Identify which cell holds the provided text, then report its [X, Y] central coordinate. 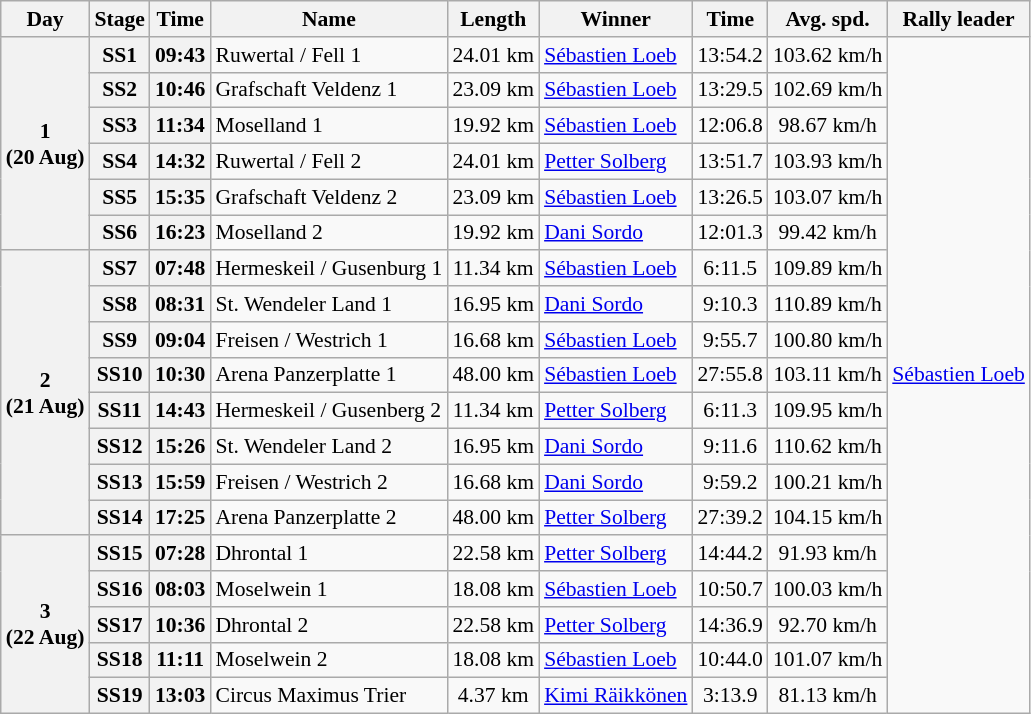
Stage [119, 19]
14:43 [180, 411]
Moselwein 1 [328, 589]
SS7 [119, 269]
SS8 [119, 304]
9:55.7 [730, 340]
Grafschaft Veldenz 2 [328, 197]
07:48 [180, 269]
10:30 [180, 375]
Day [46, 19]
09:43 [180, 55]
104.15 km/h [828, 518]
SS5 [119, 197]
SS3 [119, 126]
10:36 [180, 625]
12:01.3 [730, 233]
SS2 [119, 90]
16:23 [180, 233]
9:10.3 [730, 304]
Rally leader [958, 19]
99.42 km/h [828, 233]
81.13 km/h [828, 696]
08:03 [180, 589]
SS9 [119, 340]
10:50.7 [730, 589]
Arena Panzerplatte 1 [328, 375]
Freisen / Westrich 1 [328, 340]
102.69 km/h [828, 90]
4.37 km [493, 696]
Arena Panzerplatte 2 [328, 518]
10:46 [180, 90]
Grafschaft Veldenz 1 [328, 90]
Moselland 1 [328, 126]
100.21 km/h [828, 482]
SS1 [119, 55]
Avg. spd. [828, 19]
Length [493, 19]
101.07 km/h [828, 660]
SS13 [119, 482]
92.70 km/h [828, 625]
110.89 km/h [828, 304]
27:55.8 [730, 375]
Freisen / Westrich 2 [328, 482]
13:51.7 [730, 162]
SS14 [119, 518]
Moselland 2 [328, 233]
13:03 [180, 696]
109.95 km/h [828, 411]
10:44.0 [730, 660]
91.93 km/h [828, 554]
103.11 km/h [828, 375]
14:32 [180, 162]
11:11 [180, 660]
9:59.2 [730, 482]
13:54.2 [730, 55]
100.80 km/h [828, 340]
12:06.8 [730, 126]
103.07 km/h [828, 197]
103.93 km/h [828, 162]
110.62 km/h [828, 447]
14:44.2 [730, 554]
27:39.2 [730, 518]
13:26.5 [730, 197]
SS19 [119, 696]
11:34 [180, 126]
98.67 km/h [828, 126]
15:35 [180, 197]
SS12 [119, 447]
SS11 [119, 411]
6:11.5 [730, 269]
15:26 [180, 447]
SS18 [119, 660]
13:29.5 [730, 90]
Winner [616, 19]
3(22 Aug) [46, 625]
Dhrontal 1 [328, 554]
3:13.9 [730, 696]
109.89 km/h [828, 269]
SS10 [119, 375]
09:04 [180, 340]
Hermeskeil / Gusenburg 1 [328, 269]
08:31 [180, 304]
2(21 Aug) [46, 394]
SS15 [119, 554]
SS4 [119, 162]
Ruwertal / Fell 1 [328, 55]
6:11.3 [730, 411]
9:11.6 [730, 447]
17:25 [180, 518]
St. Wendeler Land 1 [328, 304]
SS6 [119, 233]
Moselwein 2 [328, 660]
100.03 km/h [828, 589]
Name [328, 19]
15:59 [180, 482]
Circus Maximus Trier [328, 696]
Kimi Räikkönen [616, 696]
Dhrontal 2 [328, 625]
St. Wendeler Land 2 [328, 447]
14:36.9 [730, 625]
SS17 [119, 625]
Ruwertal / Fell 2 [328, 162]
SS16 [119, 589]
1(20 Aug) [46, 144]
Hermeskeil / Gusenberg 2 [328, 411]
103.62 km/h [828, 55]
07:28 [180, 554]
